Return the [x, y] coordinate for the center point of the cell that contains the specified text.  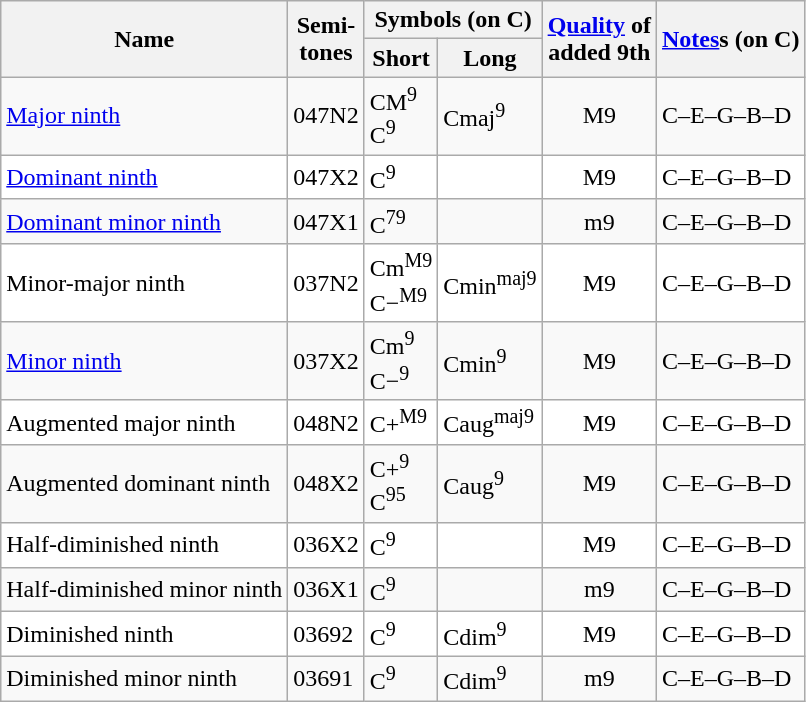
03692 [326, 634]
Augmented major ninth [144, 422]
CM9 C9 [401, 116]
Minor ninth [144, 361]
Short [401, 58]
Half-diminished minor ninth [144, 590]
048N2 [326, 422]
Long [490, 58]
037X2 [326, 361]
047X1 [326, 222]
Dominant minor ninth [144, 222]
036X1 [326, 590]
C+M9 [401, 422]
CmM9 C−M9 [401, 283]
Minor-major ninth [144, 283]
047N2 [326, 116]
Cmin9 [490, 361]
Symbols (on C) [453, 20]
C79 [401, 222]
Cm9 C−9 [401, 361]
Notess (on C) [731, 39]
Diminished ninth [144, 634]
036X2 [326, 546]
Quality ofadded 9th [599, 39]
Cmaj9 [490, 116]
Name [144, 39]
Cminmaj9 [490, 283]
048X2 [326, 484]
037N2 [326, 283]
Diminished minor ninth [144, 678]
Caugmaj9 [490, 422]
C+9C95 [401, 484]
047X2 [326, 178]
Half-diminished ninth [144, 546]
Semi-tones [326, 39]
Augmented dominant ninth [144, 484]
03691 [326, 678]
Dominant ninth [144, 178]
Major ninth [144, 116]
Caug9 [490, 484]
